Detect which cell encompasses the target text, then output its [x, y] center coordinate. 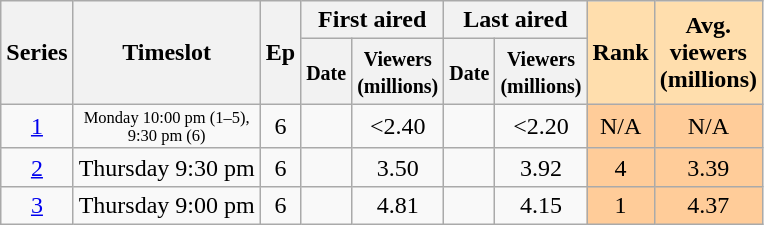
<2.40 [398, 126]
Last aired [516, 20]
3 [37, 205]
3.39 [708, 167]
3.92 [541, 167]
4.37 [708, 205]
Timeslot [166, 52]
4.81 [398, 205]
Series [37, 52]
Ep [280, 52]
2 [37, 167]
<2.20 [541, 126]
Thursday 9:30 pm [166, 167]
First aired [372, 20]
Rank [620, 52]
4.15 [541, 205]
Avg. viewers (millions) [708, 52]
Monday 10:00 pm (1–5),9:30 pm (6) [166, 126]
Thursday 9:00 pm [166, 205]
3.50 [398, 167]
4 [620, 167]
